Capture the cell that displays the provided text and extract its (x, y) central coordinate. 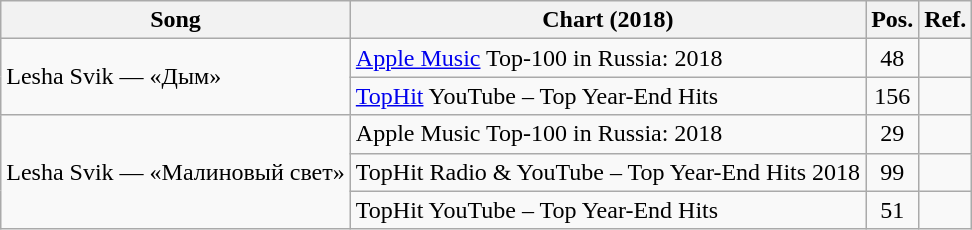
156 (892, 96)
Lesha Svik — «Дым» (176, 77)
Song (176, 20)
Chart (2018) (608, 20)
51 (892, 210)
Pos. (892, 20)
48 (892, 58)
99 (892, 172)
Lesha Svik — «Малиновый свет» (176, 172)
TopHit Radio & YouTube – Top Year-End Hits 2018 (608, 172)
Ref. (946, 20)
29 (892, 134)
